Extract the [X, Y] coordinate from the center of the cell holding the provided text.  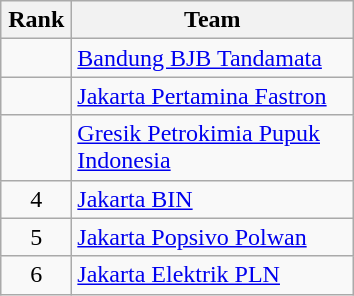
Jakarta Pertamina Fastron [212, 96]
4 [36, 199]
Jakarta Popsivo Polwan [212, 237]
Gresik Petrokimia Pupuk Indonesia [212, 148]
Bandung BJB Tandamata [212, 58]
Jakarta BIN [212, 199]
5 [36, 237]
Jakarta Elektrik PLN [212, 275]
6 [36, 275]
Team [212, 20]
Rank [36, 20]
